Output the [X, Y] coordinate of the center of the cell containing the given text.  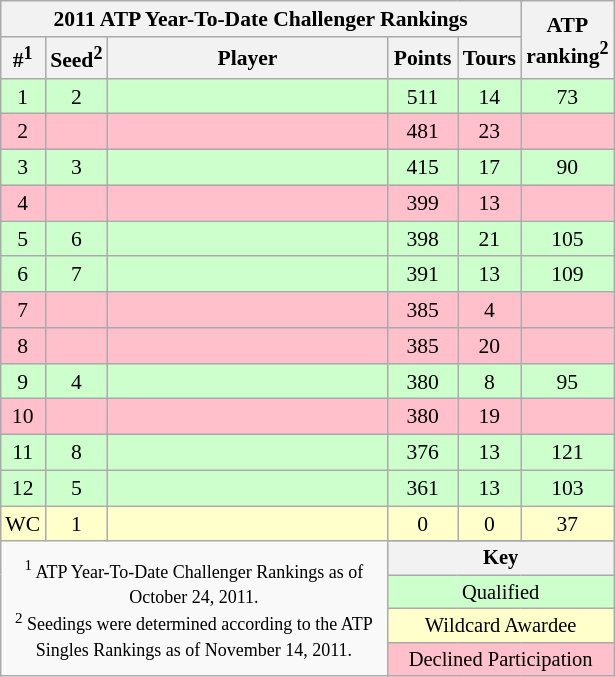
391 [423, 274]
399 [423, 203]
WC [22, 524]
17 [490, 168]
361 [423, 488]
73 [568, 96]
#1 [22, 58]
95 [568, 381]
415 [423, 168]
109 [568, 274]
90 [568, 168]
511 [423, 96]
Seed2 [76, 58]
2011 ATP Year-To-Date Challenger Rankings [260, 19]
20 [490, 346]
Points [423, 58]
23 [490, 132]
Tours [490, 58]
105 [568, 239]
Key [501, 558]
19 [490, 417]
Wildcard Awardee [501, 626]
Qualified [501, 592]
14 [490, 96]
11 [22, 453]
376 [423, 453]
10 [22, 417]
Declined Participation [501, 660]
37 [568, 524]
103 [568, 488]
Player [247, 58]
121 [568, 453]
ATP ranking2 [568, 40]
21 [490, 239]
398 [423, 239]
12 [22, 488]
9 [22, 381]
481 [423, 132]
